Return (x, y) of the center of cell containing provided text 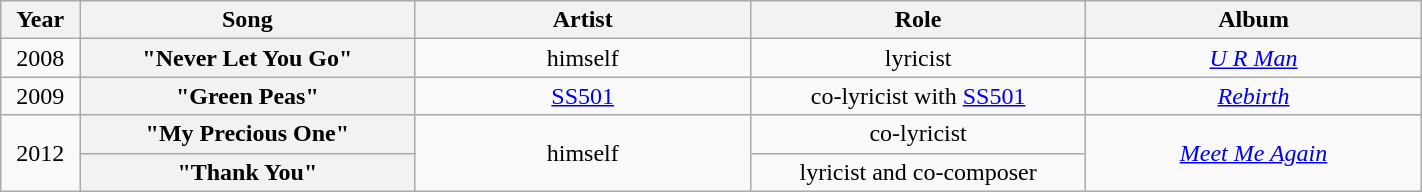
Rebirth (1254, 96)
Album (1254, 20)
SS501 (582, 96)
"My Precious One" (248, 134)
"Thank You" (248, 172)
2009 (40, 96)
"Never Let You Go" (248, 58)
2012 (40, 153)
Meet Me Again (1254, 153)
co-lyricist (918, 134)
lyricist and co-composer (918, 172)
U R Man (1254, 58)
"Green Peas" (248, 96)
Role (918, 20)
Song (248, 20)
Year (40, 20)
2008 (40, 58)
lyricist (918, 58)
co-lyricist with SS501 (918, 96)
Artist (582, 20)
